Capture the cell that displays the provided text and extract its (x, y) central coordinate. 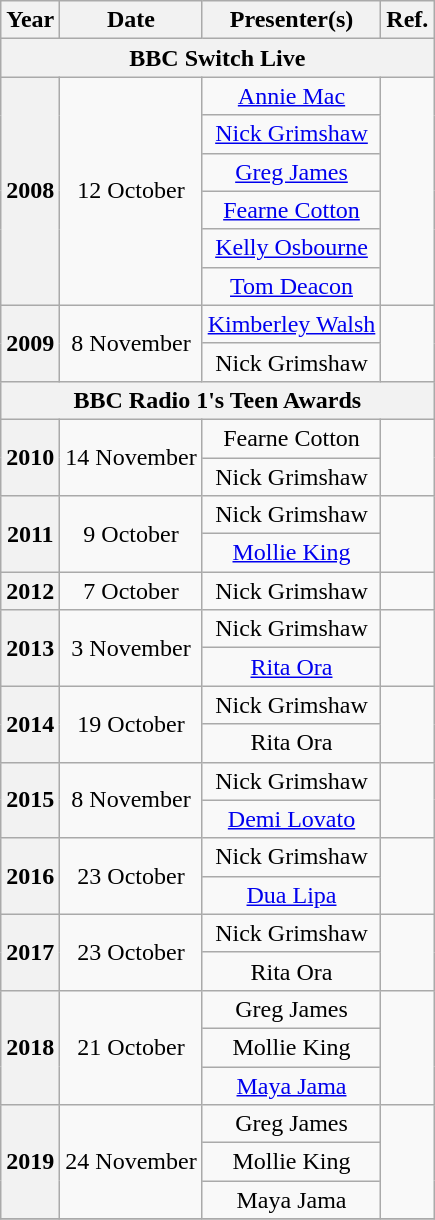
2016 (30, 876)
7 October (131, 591)
21 October (131, 1047)
3 November (131, 648)
12 October (131, 191)
Kimberley Walsh (292, 324)
Ref. (408, 20)
Kelly Osbourne (292, 248)
BBC Radio 1's Teen Awards (218, 400)
2014 (30, 724)
2009 (30, 343)
9 October (131, 534)
Year (30, 20)
2013 (30, 648)
19 October (131, 724)
Presenter(s) (292, 20)
Tom Deacon (292, 286)
14 November (131, 457)
2017 (30, 952)
2019 (30, 1162)
2012 (30, 591)
2010 (30, 457)
Date (131, 20)
2015 (30, 800)
24 November (131, 1162)
2008 (30, 191)
2018 (30, 1047)
Demi Lovato (292, 819)
2011 (30, 534)
BBC Switch Live (218, 58)
Dua Lipa (292, 895)
Annie Mac (292, 96)
